Provide the [x, y] coordinate of the cell's center where the given text is located.  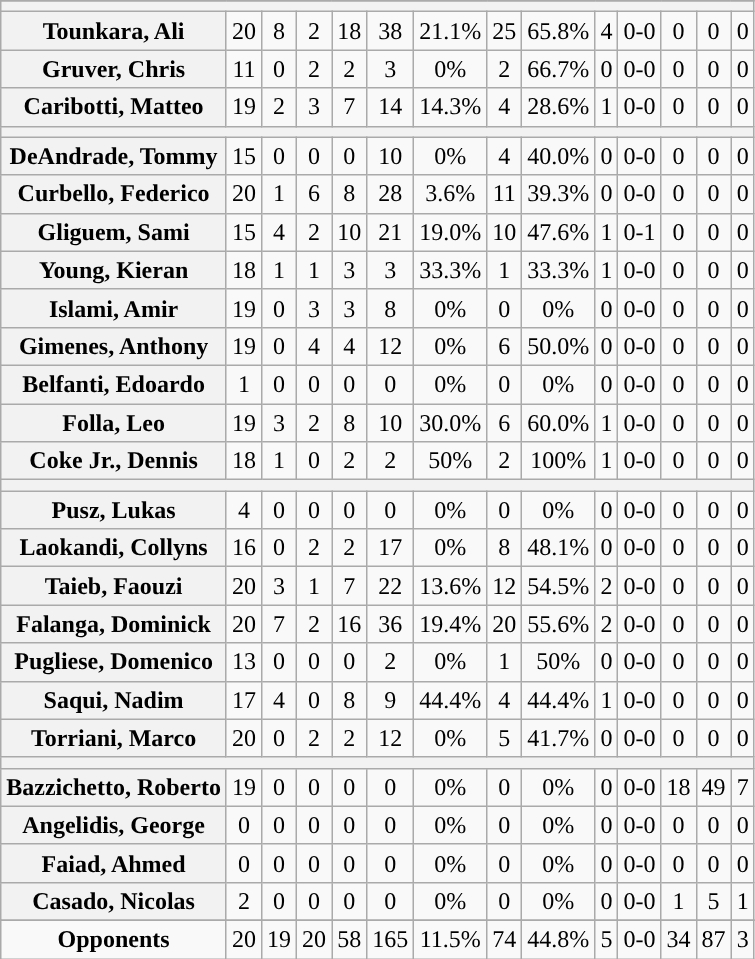
14.3% [450, 107]
Gimenes, Anthony [114, 346]
Folla, Leo [114, 423]
Opponents [114, 939]
55.6% [558, 624]
Casado, Nicolas [114, 901]
Faiad, Ahmed [114, 863]
3.6% [450, 194]
Saqui, Nadim [114, 700]
165 [390, 939]
Young, Kieran [114, 270]
11.5% [450, 939]
28 [390, 194]
14 [390, 107]
30.0% [450, 423]
36 [390, 624]
Belfanti, Edoardo [114, 384]
21.1% [450, 31]
50.0% [558, 346]
87 [714, 939]
13.6% [450, 586]
22 [390, 586]
60.0% [558, 423]
38 [390, 31]
65.8% [558, 31]
13 [244, 662]
66.7% [558, 69]
Falanga, Dominick [114, 624]
Coke Jr., Dennis [114, 461]
Islami, Amir [114, 308]
Torriani, Marco [114, 738]
19.4% [450, 624]
25 [504, 31]
Pugliese, Domenico [114, 662]
21 [390, 232]
40.0% [558, 156]
19.0% [450, 232]
Laokandi, Collyns [114, 548]
Pusz, Lukas [114, 510]
47.6% [558, 232]
44.8% [558, 939]
Gruver, Chris [114, 69]
74 [504, 939]
34 [678, 939]
28.6% [558, 107]
41.7% [558, 738]
39.3% [558, 194]
Curbello, Federico [114, 194]
Taieb, Faouzi [114, 586]
0-1 [640, 232]
54.5% [558, 586]
100% [558, 461]
49 [714, 787]
DeAndrade, Tommy [114, 156]
48.1% [558, 548]
9 [390, 700]
Tounkara, Ali [114, 31]
Gliguem, Sami [114, 232]
Bazzichetto, Roberto [114, 787]
Caribotti, Matteo [114, 107]
Angelidis, George [114, 825]
58 [350, 939]
